Search for the cell housing the specified text and yield its (X, Y) center coordinate. 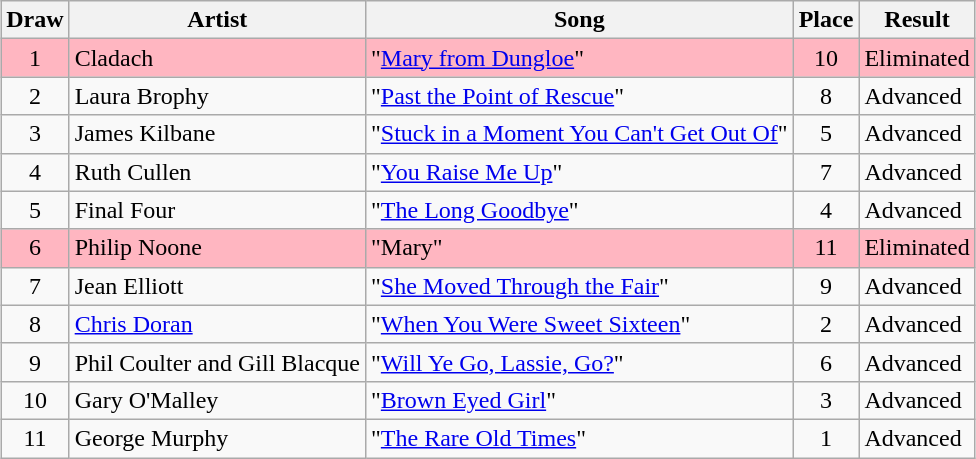
Gary O'Malley (217, 400)
Artist (217, 20)
"Stuck in a Moment You Can't Get Out Of" (580, 134)
Laura Brophy (217, 96)
"Will Ye Go, Lassie, Go?" (580, 362)
"She Moved Through the Fair" (580, 286)
George Murphy (217, 438)
"The Rare Old Times" (580, 438)
Philip Noone (217, 248)
"Mary from Dungloe" (580, 58)
Place (826, 20)
Jean Elliott (217, 286)
"Brown Eyed Girl" (580, 400)
Final Four (217, 210)
"You Raise Me Up" (580, 172)
Chris Doran (217, 324)
Result (917, 20)
James Kilbane (217, 134)
"The Long Goodbye" (580, 210)
Draw (35, 20)
Ruth Cullen (217, 172)
"Past the Point of Rescue" (580, 96)
Song (580, 20)
"Mary" (580, 248)
"When You Were Sweet Sixteen" (580, 324)
Phil Coulter and Gill Blacque (217, 362)
Cladach (217, 58)
